Provide the (x, y) coordinate of the cell's center where the given text is located.  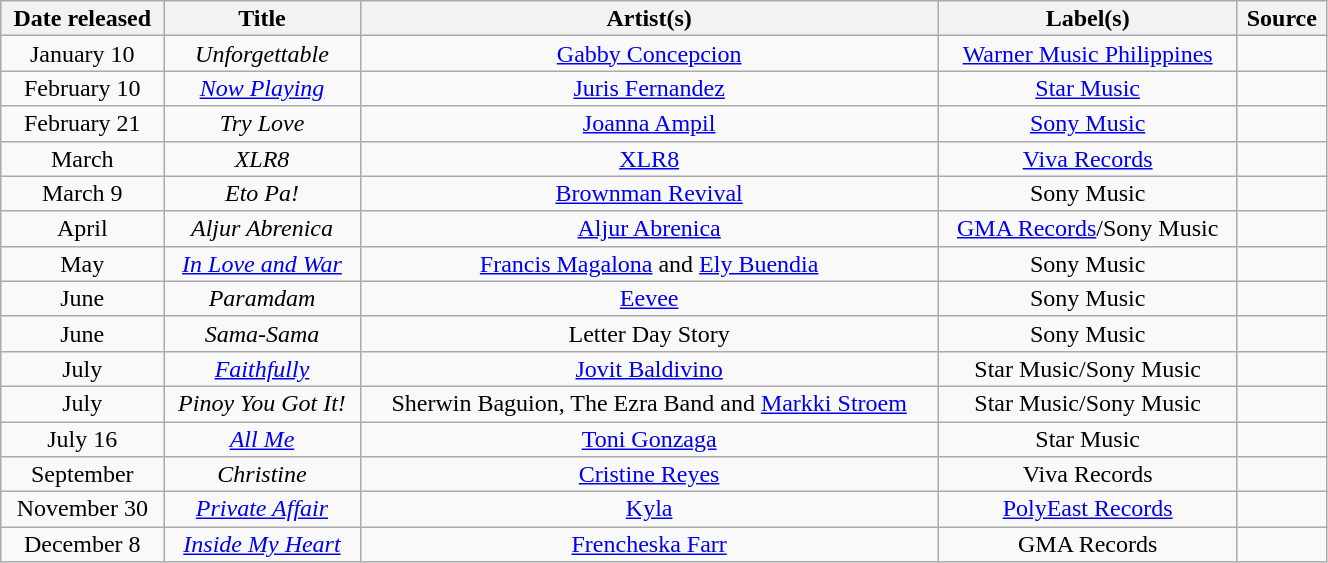
Paramdam (262, 298)
Eevee (649, 298)
GMA Records/Sony Music (1088, 228)
Title (262, 18)
Source (1282, 18)
Label(s) (1088, 18)
Gabby Concepcion (649, 54)
Inside My Heart (262, 544)
In Love and War (262, 264)
Unforgettable (262, 54)
April (82, 228)
December 8 (82, 544)
Christine (262, 474)
Warner Music Philippines (1088, 54)
March 9 (82, 194)
Francis Magalona and Ely Buendia (649, 264)
September (82, 474)
Eto Pa! (262, 194)
Artist(s) (649, 18)
May (82, 264)
Juris Fernandez (649, 88)
PolyEast Records (1088, 510)
Sama-Sama (262, 334)
Pinoy You Got It! (262, 404)
January 10 (82, 54)
Date released (82, 18)
Toni Gonzaga (649, 440)
March (82, 158)
GMA Records (1088, 544)
Jovit Baldivino (649, 368)
Now Playing (262, 88)
Letter Day Story (649, 334)
Sherwin Baguion, The Ezra Band and Markki Stroem (649, 404)
Try Love (262, 124)
Frencheska Farr (649, 544)
Faithfully (262, 368)
Brownman Revival (649, 194)
All Me (262, 440)
Private Affair (262, 510)
February 21 (82, 124)
July 16 (82, 440)
November 30 (82, 510)
Cristine Reyes (649, 474)
February 10 (82, 88)
Joanna Ampil (649, 124)
Kyla (649, 510)
